Locate the cell with the specified text and output its (x, y) center coordinate. 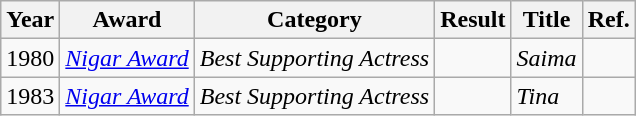
Ref. (608, 20)
1980 (30, 58)
Category (314, 20)
Title (546, 20)
Award (127, 20)
Tina (546, 96)
1983 (30, 96)
Result (473, 20)
Year (30, 20)
Saima (546, 58)
